Locate the cell with the specified text and output its (X, Y) center coordinate. 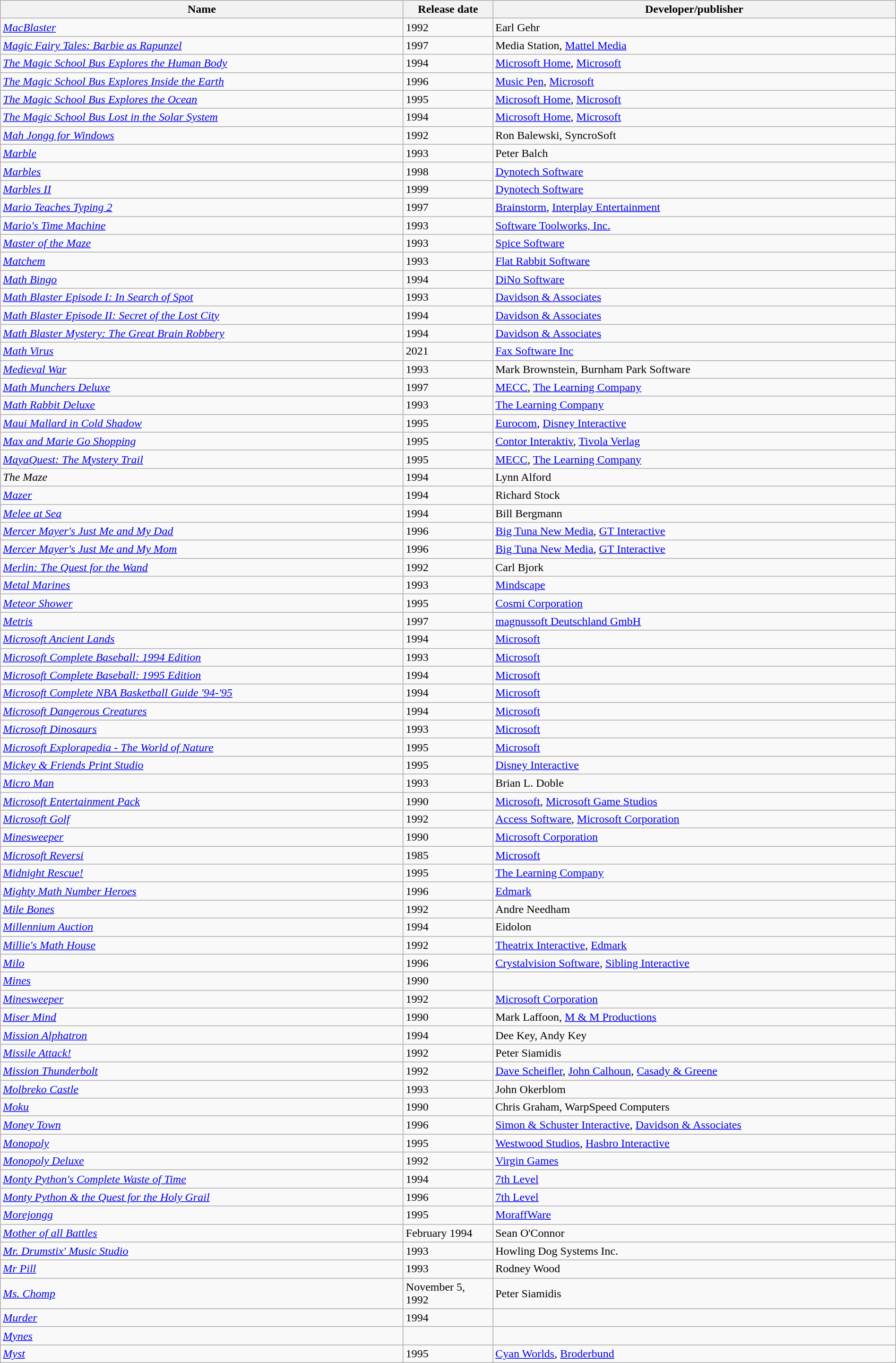
Contor Interaktiv, Tivola Verlag (695, 441)
Mark Laffoon, M & M Productions (695, 1017)
Ron Balewski, SyncroSoft (695, 135)
1985 (448, 855)
Westwood Studios, Hasbro Interactive (695, 1143)
Dave Scheifler, John Calhoun, Casady & Greene (695, 1071)
John Okerblom (695, 1089)
Carl Bjork (695, 567)
Mr Pill (202, 1269)
Release date (448, 9)
Math Munchers Deluxe (202, 387)
Mindscape (695, 585)
Developer/publisher (695, 9)
Dee Key, Andy Key (695, 1035)
Name (202, 9)
Virgin Games (695, 1161)
Marbles II (202, 189)
Ms. Chomp (202, 1294)
Edmark (695, 891)
Mission Alphatron (202, 1035)
Disney Interactive (695, 765)
Mr. Drumstix' Music Studio (202, 1251)
Math Bingo (202, 279)
Murder (202, 1318)
Micro Man (202, 783)
MayaQuest: The Mystery Trail (202, 459)
Monty Python's Complete Waste of Time (202, 1179)
Spice Software (695, 243)
Money Town (202, 1125)
Brian L. Doble (695, 783)
Mario's Time Machine (202, 226)
MoraffWare (695, 1215)
Math Blaster Episode I: In Search of Spot (202, 297)
Max and Marie Go Shopping (202, 441)
Missile Attack! (202, 1053)
Millennium Auction (202, 927)
Cosmi Corporation (695, 603)
Math Virus (202, 351)
Mines (202, 981)
Bill Bergmann (695, 513)
Milo (202, 963)
Sean O'Connor (695, 1233)
Richard Stock (695, 495)
Mario Teaches Typing 2 (202, 207)
magnussoft Deutschland GmbH (695, 621)
Master of the Maze (202, 243)
Theatrix Interactive, Edmark (695, 945)
Monopoly Deluxe (202, 1161)
Maui Mallard in Cold Shadow (202, 423)
Matchem (202, 261)
Crystalvision Software, Sibling Interactive (695, 963)
Meteor Shower (202, 603)
Molbreko Castle (202, 1089)
Rodney Wood (695, 1269)
Mother of all Battles (202, 1233)
Math Blaster Episode II: Secret of the Lost City (202, 315)
Peter Balch (695, 153)
Mile Bones (202, 909)
1999 (448, 189)
Media Station, Mattel Media (695, 45)
Microsoft Complete Baseball: 1994 Edition (202, 657)
Millie's Math House (202, 945)
Marble (202, 153)
Microsoft, Microsoft Game Studios (695, 801)
2021 (448, 351)
Mission Thunderbolt (202, 1071)
Howling Dog Systems Inc. (695, 1251)
Mazer (202, 495)
Microsoft Dinosaurs (202, 729)
Software Toolworks, Inc. (695, 226)
Microsoft Dangerous Creatures (202, 711)
Monopoly (202, 1143)
Metris (202, 621)
Merlin: The Quest for the Wand (202, 567)
Monty Python & the Quest for the Holy Grail (202, 1197)
February 1994 (448, 1233)
Mah Jongg for Windows (202, 135)
Chris Graham, WarpSpeed Computers (695, 1107)
Microsoft Explorapedia - The World of Nature (202, 747)
Moku (202, 1107)
MacBlaster (202, 27)
Eurocom, Disney Interactive (695, 423)
The Magic School Bus Explores the Ocean (202, 99)
Magic Fairy Tales: Barbie as Rapunzel (202, 45)
Mercer Mayer's Just Me and My Dad (202, 531)
Melee at Sea (202, 513)
Medieval War (202, 369)
Simon & Schuster Interactive, Davidson & Associates (695, 1125)
Mark Brownstein, Burnham Park Software (695, 369)
Microsoft Golf (202, 819)
Marbles (202, 171)
Flat Rabbit Software (695, 261)
Myst (202, 1354)
Mighty Math Number Heroes (202, 891)
The Magic School Bus Explores Inside the Earth (202, 81)
Eidolon (695, 927)
Brainstorm, Interplay Entertainment (695, 207)
1998 (448, 171)
Math Rabbit Deluxe (202, 405)
Mickey & Friends Print Studio (202, 765)
Mercer Mayer's Just Me and My Mom (202, 549)
Access Software, Microsoft Corporation (695, 819)
Morejongg (202, 1215)
Cyan Worlds, Broderbund (695, 1354)
Math Blaster Mystery: The Great Brain Robbery (202, 333)
The Magic School Bus Explores the Human Body (202, 63)
Andre Needham (695, 909)
The Magic School Bus Lost in the Solar System (202, 117)
Microsoft Complete NBA Basketball Guide '94-'95 (202, 693)
Midnight Rescue! (202, 873)
Earl Gehr (695, 27)
November 5, 1992 (448, 1294)
Metal Marines (202, 585)
Music Pen, Microsoft (695, 81)
Lynn Alford (695, 477)
DiNo Software (695, 279)
Miser Mind (202, 1017)
The Maze (202, 477)
Microsoft Complete Baseball: 1995 Edition (202, 675)
Microsoft Entertainment Pack (202, 801)
Microsoft Ancient Lands (202, 639)
Fax Software Inc (695, 351)
Microsoft Reversi (202, 855)
Mynes (202, 1336)
